Scan for the cell matching the given text and deliver its [X, Y] coordinate at center. 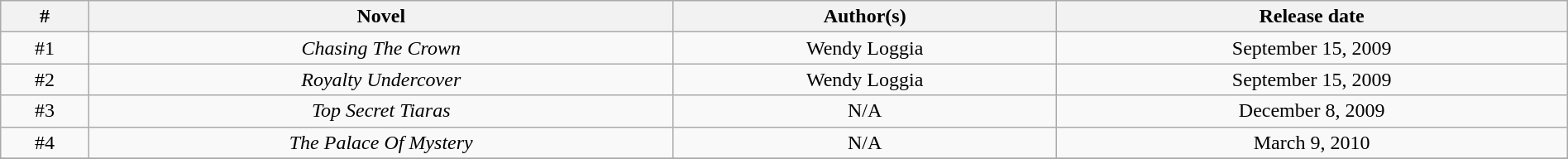
#3 [45, 111]
Chasing The Crown [380, 48]
#4 [45, 142]
December 8, 2009 [1312, 111]
Author(s) [865, 17]
Release date [1312, 17]
Royalty Undercover [380, 79]
#1 [45, 48]
#2 [45, 79]
The Palace Of Mystery [380, 142]
Novel [380, 17]
March 9, 2010 [1312, 142]
# [45, 17]
Top Secret Tiaras [380, 111]
